Detect which cell encompasses the target text, then output its (X, Y) center coordinate. 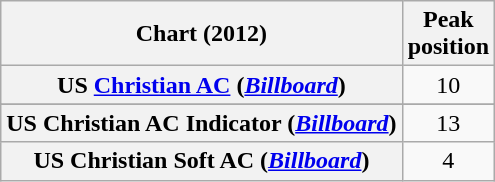
4 (448, 161)
US Christian AC (Billboard) (202, 85)
Chart (2012) (202, 34)
13 (448, 123)
US Christian Soft AC (Billboard) (202, 161)
US Christian AC Indicator (Billboard) (202, 123)
Peak position (448, 34)
10 (448, 85)
